Pinpoint the cell where the given text exists, returning its (X, Y) midpoint coordinate. 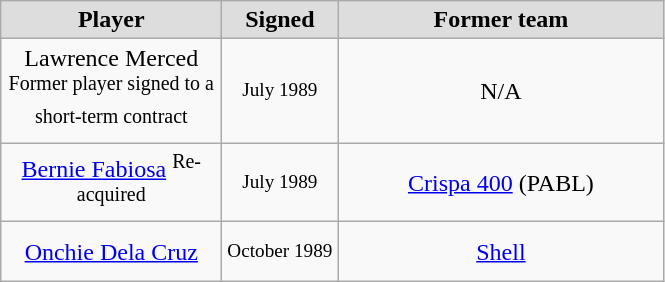
Former team (501, 20)
Crispa 400 (PABL) (501, 183)
Onchie Dela Cruz (112, 252)
Lawrence Merced Former player signed to a short-term contract (112, 92)
Player (112, 20)
Bernie Fabiosa Re-acquired (112, 183)
Signed (280, 20)
Shell (501, 252)
October 1989 (280, 252)
N/A (501, 92)
